Detect which cell encompasses the target text, then output its [x, y] center coordinate. 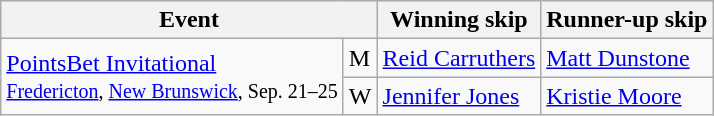
PointsBet Invitational Fredericton, New Brunswick, Sep. 21–25 [172, 77]
Reid Carruthers [459, 58]
Event [189, 20]
Winning skip [459, 20]
Matt Dunstone [627, 58]
M [360, 58]
Kristie Moore [627, 96]
Jennifer Jones [459, 96]
W [360, 96]
Runner-up skip [627, 20]
